Identify which cell holds the provided text, then report its (x, y) central coordinate. 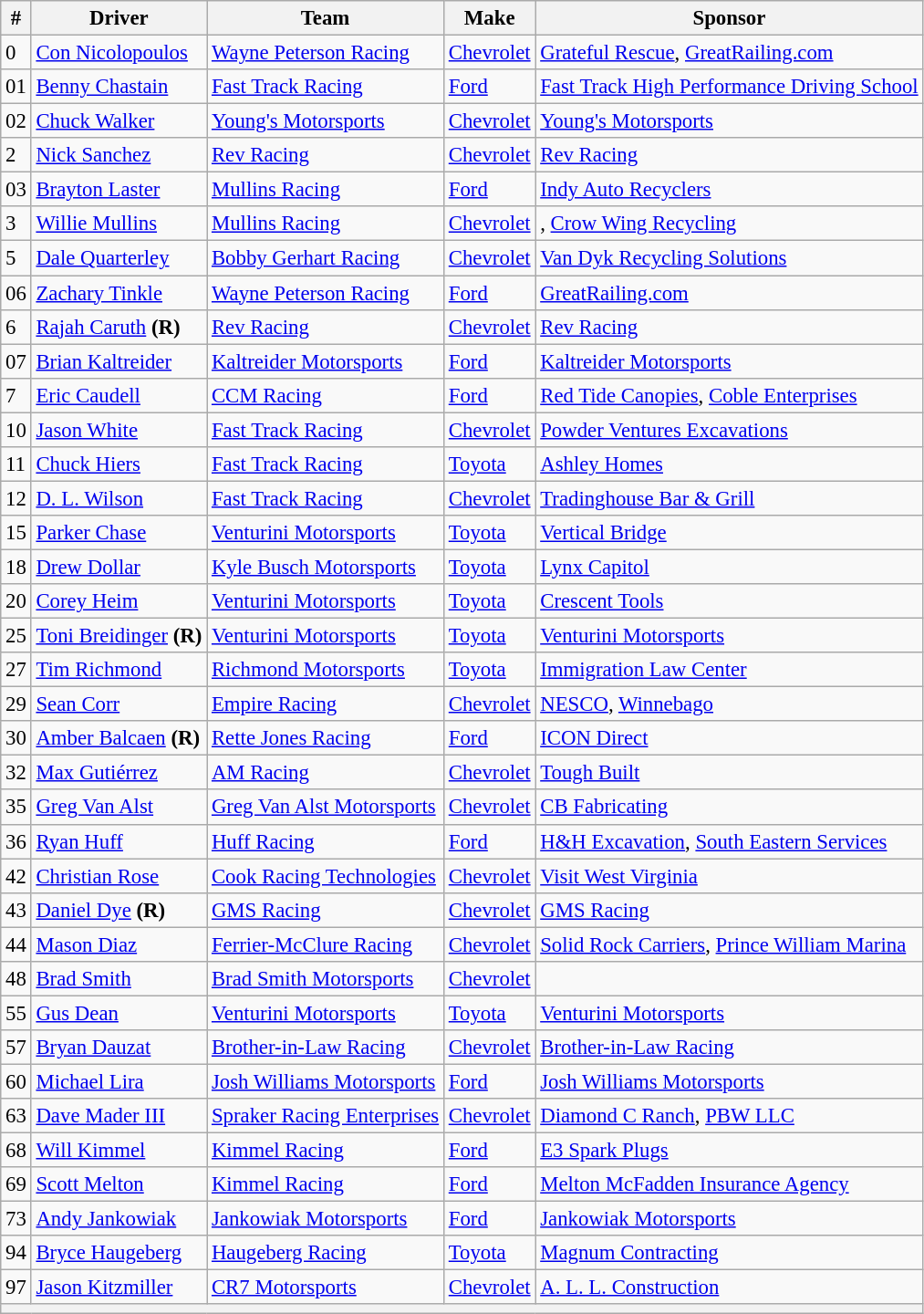
ICON Direct (730, 738)
48 (16, 979)
Scott Melton (119, 1184)
57 (16, 1048)
NESCO, Winnebago (730, 704)
Jason Kitzmiller (119, 1288)
E3 Spark Plugs (730, 1151)
06 (16, 293)
Visit West Virginia (730, 876)
CCM Racing (326, 395)
Tradinghouse Bar & Grill (730, 498)
18 (16, 567)
Bobby Gerhart Racing (326, 258)
Rette Jones Racing (326, 738)
7 (16, 395)
Daniel Dye (R) (119, 910)
D. L. Wilson (119, 498)
Drew Dollar (119, 567)
Driver (119, 18)
CR7 Motorsports (326, 1288)
Make (489, 18)
Sponsor (730, 18)
H&H Excavation, South Eastern Services (730, 841)
Fast Track High Performance Driving School (730, 87)
Benny Chastain (119, 87)
Melton McFadden Insurance Agency (730, 1184)
Tough Built (730, 773)
GreatRailing.com (730, 293)
Vertical Bridge (730, 533)
15 (16, 533)
6 (16, 327)
03 (16, 190)
, Crow Wing Recycling (730, 224)
Immigration Law Center (730, 670)
Kyle Busch Motorsports (326, 567)
69 (16, 1184)
60 (16, 1081)
AM Racing (326, 773)
Powder Ventures Excavations (730, 430)
27 (16, 670)
Greg Van Alst (119, 808)
Dale Quarterley (119, 258)
10 (16, 430)
Richmond Motorsports (326, 670)
Team (326, 18)
73 (16, 1219)
Red Tide Canopies, Coble Enterprises (730, 395)
Corey Heim (119, 601)
42 (16, 876)
Christian Rose (119, 876)
Gus Dean (119, 1013)
Will Kimmel (119, 1151)
Eric Caudell (119, 395)
Willie Mullins (119, 224)
# (16, 18)
Haugeberg Racing (326, 1253)
Greg Van Alst Motorsports (326, 808)
Mason Diaz (119, 944)
Nick Sanchez (119, 155)
Bryan Dauzat (119, 1048)
Toni Breidinger (R) (119, 636)
Grateful Rescue, GreatRailing.com (730, 53)
Magnum Contracting (730, 1253)
Crescent Tools (730, 601)
Brad Smith (119, 979)
35 (16, 808)
12 (16, 498)
44 (16, 944)
Spraker Racing Enterprises (326, 1116)
Solid Rock Carriers, Prince William Marina (730, 944)
Huff Racing (326, 841)
68 (16, 1151)
Dave Mader III (119, 1116)
Lynx Capitol (730, 567)
Indy Auto Recyclers (730, 190)
Van Dyk Recycling Solutions (730, 258)
Parker Chase (119, 533)
Amber Balcaen (R) (119, 738)
29 (16, 704)
Chuck Walker (119, 121)
5 (16, 258)
Brian Kaltreider (119, 361)
3 (16, 224)
07 (16, 361)
Diamond C Ranch, PBW LLC (730, 1116)
Ferrier-McClure Racing (326, 944)
20 (16, 601)
2 (16, 155)
Cook Racing Technologies (326, 876)
Zachary Tinkle (119, 293)
30 (16, 738)
36 (16, 841)
55 (16, 1013)
32 (16, 773)
Bryce Haugeberg (119, 1253)
Ashley Homes (730, 464)
43 (16, 910)
Max Gutiérrez (119, 773)
Brayton Laster (119, 190)
02 (16, 121)
Tim Richmond (119, 670)
Brad Smith Motorsports (326, 979)
A. L. L. Construction (730, 1288)
94 (16, 1253)
11 (16, 464)
Chuck Hiers (119, 464)
Rajah Caruth (R) (119, 327)
0 (16, 53)
63 (16, 1116)
Ryan Huff (119, 841)
Empire Racing (326, 704)
CB Fabricating (730, 808)
97 (16, 1288)
Michael Lira (119, 1081)
Andy Jankowiak (119, 1219)
Sean Corr (119, 704)
01 (16, 87)
Con Nicolopoulos (119, 53)
Jason White (119, 430)
25 (16, 636)
